Capture the cell that displays the provided text and extract its [x, y] central coordinate. 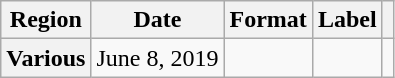
Format [268, 20]
June 8, 2019 [158, 58]
Label [347, 20]
Region [46, 20]
Date [158, 20]
Various [46, 58]
